Return (X, Y) of the center of cell containing provided text 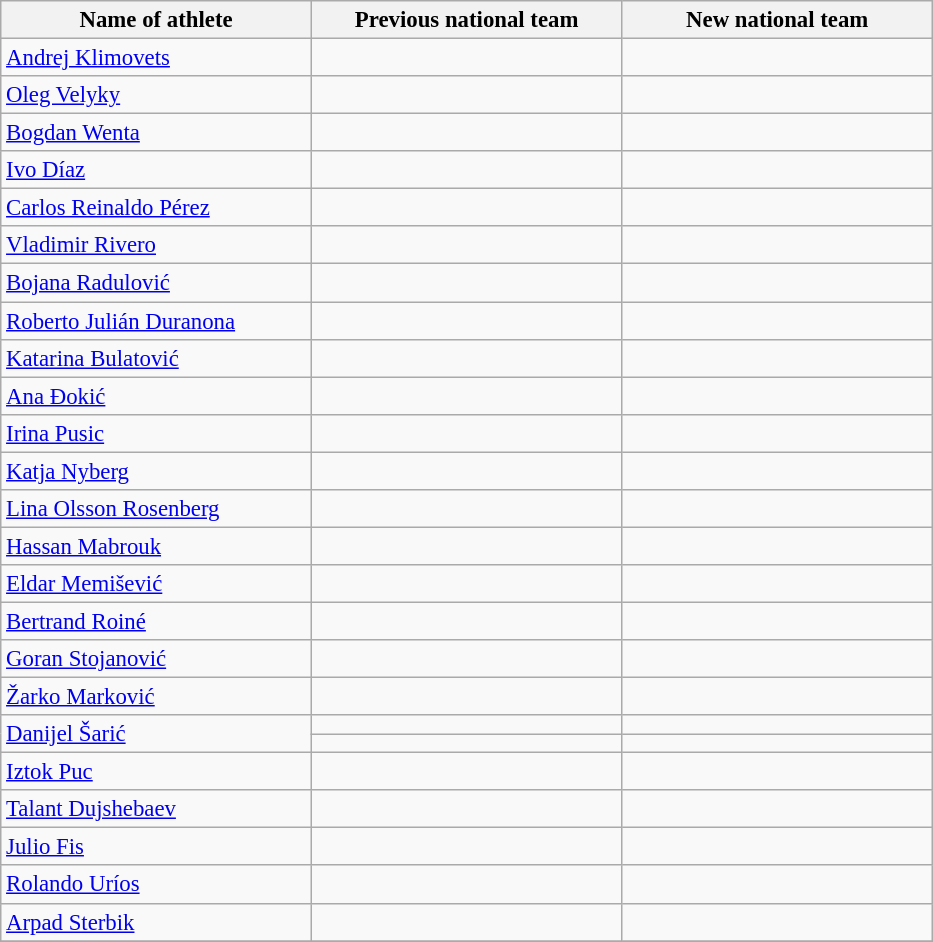
Goran Stojanović (156, 659)
Bertrand Roiné (156, 621)
Eldar Memišević (156, 584)
Lina Olsson Rosenberg (156, 509)
Hassan Mabrouk (156, 546)
Irina Pusic (156, 433)
Žarko Marković (156, 697)
Julio Fis (156, 847)
New national team (778, 20)
Vladimir Rivero (156, 245)
Bojana Radulović (156, 283)
Katarina Bulatović (156, 358)
Arpad Sterbik (156, 922)
Rolando Uríos (156, 885)
Iztok Puc (156, 772)
Danijel Šarić (156, 734)
Talant Dujshebaev (156, 809)
Previous national team (466, 20)
Bogdan Wenta (156, 133)
Name of athlete (156, 20)
Ivo Díaz (156, 170)
Roberto Julián Duranona (156, 321)
Ana Đokić (156, 396)
Katja Nyberg (156, 471)
Carlos Reinaldo Pérez (156, 208)
Andrej Klimovets (156, 58)
Oleg Velyky (156, 95)
